Detect which cell encompasses the target text, then output its (x, y) center coordinate. 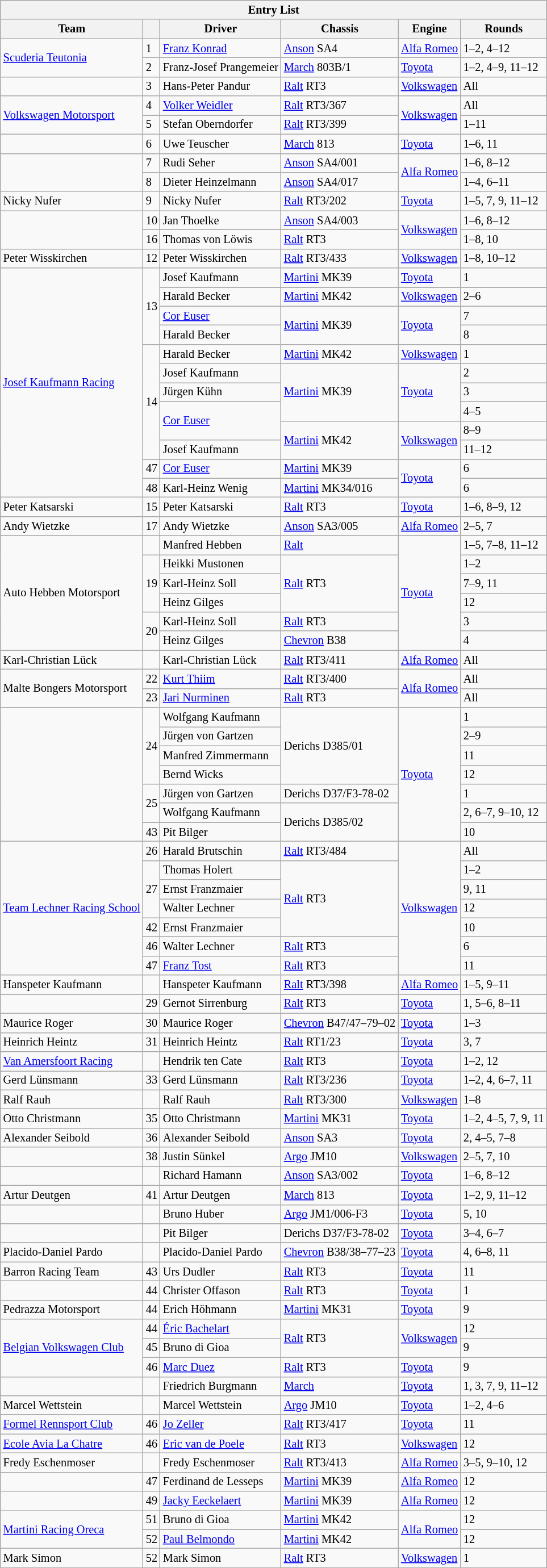
Manfred Hebben (220, 545)
2, 6–7, 9–10, 12 (504, 813)
1–2, 4, 6–7, 11 (504, 1080)
Anson SA4/017 (340, 182)
Pedrazza Motorsport (72, 1310)
Entry List (274, 10)
Driver (220, 29)
Franz Tost (220, 965)
1–3 (504, 1023)
2–5, 7, 10 (504, 1157)
Chassis (340, 29)
2–6 (504, 296)
23 (152, 698)
29 (152, 1003)
Kurt Thiim (220, 679)
Dieter Heinzelmann (220, 182)
Formel Rennsport Club (72, 1424)
Malte Bongers Motorsport (72, 688)
Ralt (340, 545)
Stefan Oberndorfer (220, 124)
Rudi Seher (220, 163)
1–2, 12 (504, 1061)
Ralt RT3/367 (340, 106)
Thomas von Löwis (220, 239)
Chevron B38 (340, 641)
Josef Kaufmann Racing (72, 383)
1–8, 10–12 (504, 258)
Ralt RT3/236 (340, 1080)
Anson SA3 (340, 1138)
1–5, 9–11 (504, 985)
41 (152, 1195)
Jan Thoelke (220, 220)
2–9 (504, 736)
3–4, 6–7 (504, 1233)
Ralt RT1/23 (340, 1042)
Anson SA4/001 (340, 163)
Erich Höhmann (220, 1310)
13 (152, 307)
Ecole Avia La Chatre (72, 1444)
17 (152, 526)
Ralt RT3/202 (340, 201)
Franz-Josef Prangemeier (220, 67)
Martini Racing Oreca (72, 1529)
Bernd Wicks (220, 775)
26 (152, 851)
1–2, 4–5, 7, 9, 11 (504, 1118)
Christer Offason (220, 1290)
Urs Dudler (220, 1272)
5 (152, 124)
Argo JM1/006-F3 (340, 1214)
Auto Hebben Motorsport (72, 593)
Belgian Volkswagen Club (72, 1348)
11–12 (504, 449)
3–5, 9–10, 12 (504, 1462)
Heikki Mustonen (220, 564)
Ralt RT3/484 (340, 851)
8–9 (504, 430)
Ralt RT3/400 (340, 679)
Anson SA4/003 (340, 220)
2–5, 7 (504, 526)
Ralt RT3/399 (340, 124)
3, 7 (504, 1042)
Karl-Heinz Wenig (220, 488)
Manfred Zimmermann (220, 755)
1, 5–6, 8–11 (504, 1003)
Bruno Huber (220, 1214)
Derichs D385/02 (340, 822)
38 (152, 1157)
24 (152, 746)
1–2, 4–12 (504, 48)
Martini MK34/016 (340, 488)
1–2, 4–6 (504, 1405)
27 (152, 889)
51 (152, 1520)
9, 11 (504, 889)
Volker Weidler (220, 106)
Paul Belmondo (220, 1539)
Ferdinand de Lesseps (220, 1482)
Richard Hamann (220, 1176)
Éric Bachelart (220, 1329)
Gernot Sirrenburg (220, 1003)
Eric van de Poele (220, 1444)
4–5 (504, 411)
Jari Nurminen (220, 698)
1–8 (504, 1099)
22 (152, 679)
42 (152, 927)
25 (152, 803)
Van Amersfoort Racing (72, 1061)
1–6, 8–9, 12 (504, 507)
Uwe Teuscher (220, 144)
Team Lechner Racing School (72, 908)
4, 6–8, 11 (504, 1252)
1–4, 6–11 (504, 182)
36 (152, 1138)
Jacky Eeckelaert (220, 1501)
Barron Racing Team (72, 1272)
7–9, 11 (504, 583)
1, 3, 7, 9, 11–12 (504, 1386)
Ralt RT3/413 (340, 1462)
Anson SA3/005 (340, 526)
Chevron B38/38–77–23 (340, 1252)
49 (152, 1501)
Franz Konrad (220, 48)
Hans-Peter Pandur (220, 86)
Team (72, 29)
Derichs D385/01 (340, 746)
Ralt RT3/300 (340, 1099)
30 (152, 1023)
March (340, 1386)
35 (152, 1118)
5, 10 (504, 1214)
March 803B/1 (340, 67)
Jo Zeller (220, 1424)
Ralt RT3/398 (340, 985)
Rounds (504, 29)
Justin Sünkel (220, 1157)
Hendrik ten Cate (220, 1061)
Chevron B47/47–79–02 (340, 1023)
Thomas Holert (220, 870)
14 (152, 402)
20 (152, 630)
33 (152, 1080)
Anson SA4 (340, 48)
Anson SA3/002 (340, 1176)
Engine (429, 29)
16 (152, 239)
Jürgen Kühn (220, 392)
Harald Brutschin (220, 851)
Marc Duez (220, 1367)
1–5, 7, 9, 11–12 (504, 201)
1–2, 4–9, 11–12 (504, 67)
2, 4–5, 7–8 (504, 1138)
Ralt RT3/433 (340, 258)
19 (152, 583)
1–8, 10 (504, 239)
31 (152, 1042)
45 (152, 1348)
48 (152, 488)
Ralt RT3/411 (340, 660)
1–11 (504, 124)
Scuderia Teutonia (72, 58)
1–2, 9, 11–12 (504, 1195)
15 (152, 507)
Friedrich Burgmann (220, 1386)
1–5, 7–8, 11–12 (504, 545)
Volkswagen Motorsport (72, 115)
1–6, 11 (504, 144)
Ralt RT3/417 (340, 1424)
